For the text-containing cell, return its midpoint in (x, y) coordinate format. 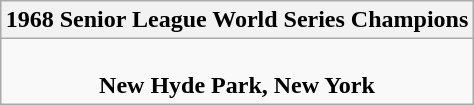
1968 Senior League World Series Champions (237, 20)
New Hyde Park, New York (237, 72)
